Pinpoint the cell where the given text exists, returning its (X, Y) midpoint coordinate. 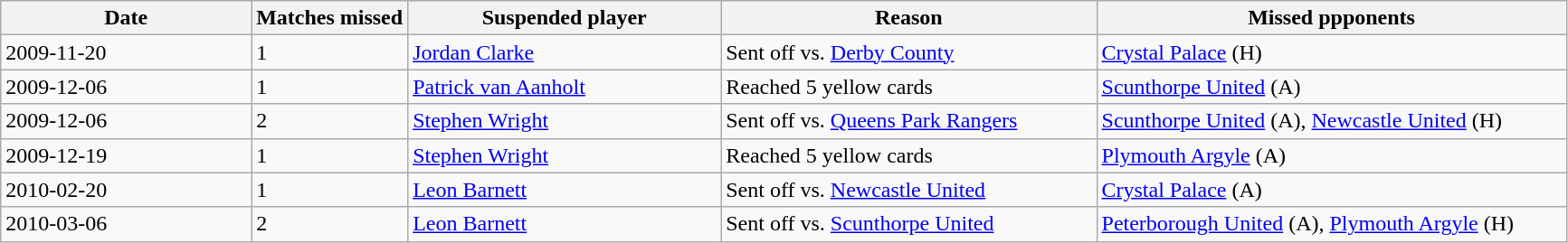
Patrick van Aanholt (565, 87)
Plymouth Argyle (A) (1332, 155)
2009-12-19 (127, 155)
Scunthorpe United (A) (1332, 87)
Reason (908, 18)
Crystal Palace (A) (1332, 190)
Matches missed (329, 18)
Sent off vs. Queens Park Rangers (908, 121)
Jordan Clarke (565, 52)
Date (127, 18)
Scunthorpe United (A), Newcastle United (H) (1332, 121)
Suspended player (565, 18)
2010-03-06 (127, 224)
Peterborough United (A), Plymouth Argyle (H) (1332, 224)
Sent off vs. Derby County (908, 52)
2009-11-20 (127, 52)
Sent off vs. Newcastle United (908, 190)
2010-02-20 (127, 190)
Sent off vs. Scunthorpe United (908, 224)
Missed ppponents (1332, 18)
Crystal Palace (H) (1332, 52)
